From the cell containing the given text, extract its center point as (x, y) coordinate. 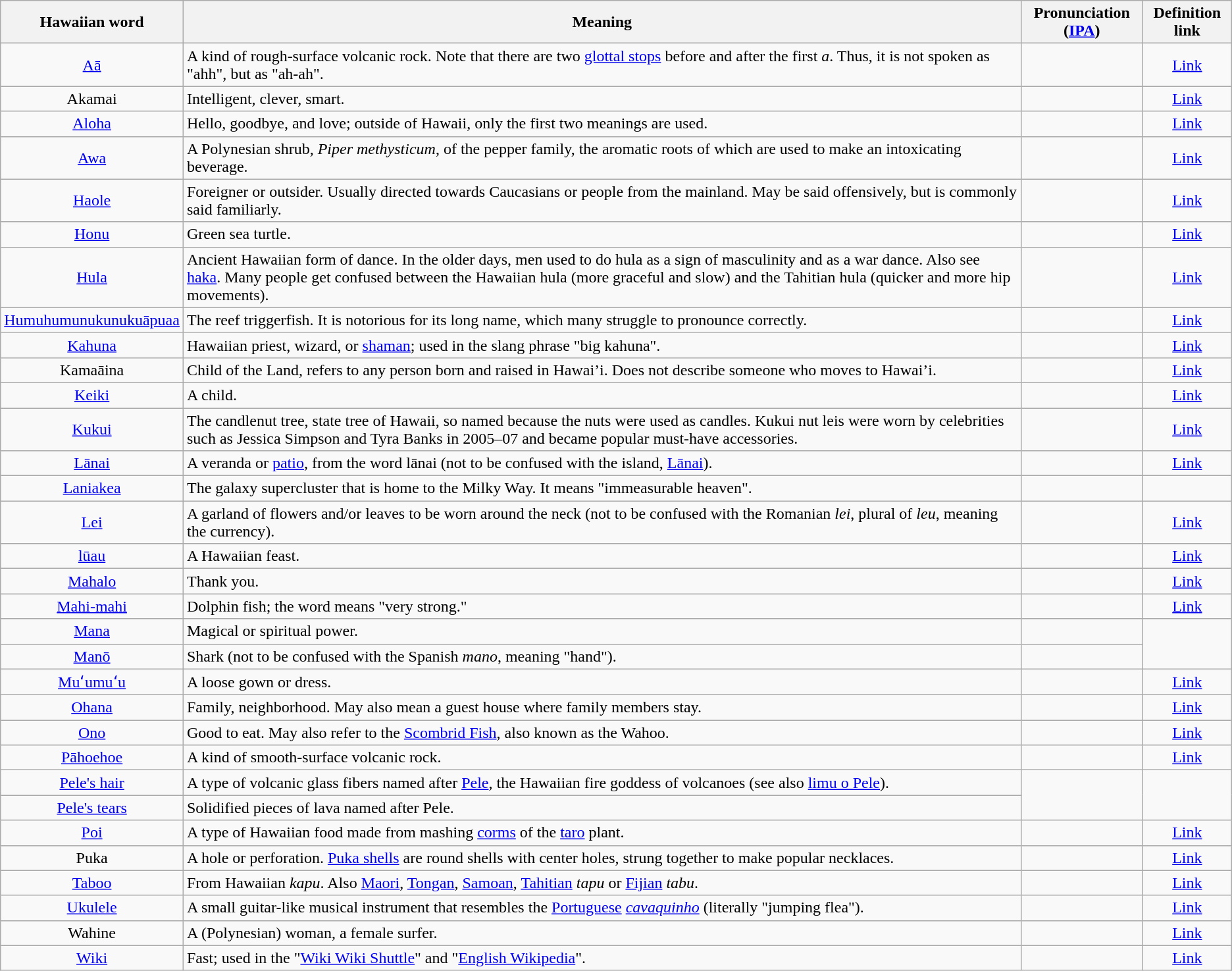
Good to eat. May also refer to the Scombrid Fish, also known as the Wahoo. (602, 733)
Dolphin fish; the word means "very strong." (602, 606)
Honu (92, 234)
A type of volcanic glass fibers named after Pele, the Hawaiian fire goddess of volcanoes (see also limu o Pele). (602, 783)
A Hawaiian feast. (602, 556)
Meaning (602, 22)
Taboo (92, 883)
Aā (92, 65)
Green sea turtle. (602, 234)
Mahalo (92, 581)
Manō (92, 656)
A Polynesian shrub, Piper methysticum, of the pepper family, the aromatic roots of which are used to make an intoxicating beverage. (602, 158)
Pāhoehoe (92, 758)
Lānai (92, 463)
Ukulele (92, 908)
From Hawaiian kapu. Also Maori, Tongan, Samoan, Tahitian tapu or Fijian tabu. (602, 883)
A garland of flowers and/or leaves to be worn around the neck (not to be confused with the Romanian lei, plural of leu, meaning the currency). (602, 523)
Akamai (92, 99)
lūau (92, 556)
A veranda or patio, from the word lānai (not to be confused with the island, Lānai). (602, 463)
Family, neighborhood. May also mean a guest house where family members stay. (602, 708)
Kahuna (92, 345)
Hula (92, 277)
The reef triggerfish. It is notorious for its long name, which many struggle to pronounce correctly. (602, 320)
A loose gown or dress. (602, 682)
Awa (92, 158)
Foreigner or outsider. Usually directed towards Caucasians or people from the mainland. May be said offensively, but is commonly said familiarly. (602, 200)
Solidified pieces of lava named after Pele. (602, 808)
Keiki (92, 395)
Wahine (92, 933)
Humuhumunukunukuāpuaa (92, 320)
A (Polynesian) woman, a female surfer. (602, 933)
Kamaāina (92, 370)
A child. (602, 395)
Pele's hair (92, 783)
Puka (92, 858)
A small guitar-like musical instrument that resembles the Portuguese cavaquinho (literally "jumping flea"). (602, 908)
Ono (92, 733)
Child of the Land, refers to any person born and raised in Hawai’i. Does not describe someone who moves to Hawai’i. (602, 370)
Fast; used in the "Wiki Wiki Shuttle" and "English Wikipedia". (602, 958)
Thank you. (602, 581)
Pronunciation (IPA) (1082, 22)
Wiki (92, 958)
Muʻumuʻu (92, 682)
Hawaiian priest, wizard, or shaman; used in the slang phrase "big kahuna". (602, 345)
Hello, goodbye, and love; outside of Hawaii, only the first two meanings are used. (602, 124)
A type of Hawaiian food made from mashing corms of the taro plant. (602, 833)
Shark (not to be confused with the Spanish mano, meaning "hand"). (602, 656)
Poi (92, 833)
A hole or perforation. Puka shells are round shells with center holes, strung together to make popular necklaces. (602, 858)
Definition link (1187, 22)
Mana (92, 631)
Lei (92, 523)
Pele's tears (92, 808)
Haole (92, 200)
Kukui (92, 429)
Magical or spiritual power. (602, 631)
The galaxy supercluster that is home to the Milky Way. It means "immeasurable heaven". (602, 488)
Hawaiian word (92, 22)
Mahi-mahi (92, 606)
Ohana (92, 708)
Laniakea (92, 488)
Intelligent, clever, smart. (602, 99)
Aloha (92, 124)
A kind of smooth-surface volcanic rock. (602, 758)
